Determine the [x, y] coordinate at the center of the cell enclosing the given text.  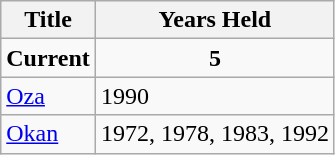
Oza [48, 96]
Okan [48, 134]
5 [214, 58]
Current [48, 58]
1990 [214, 96]
1972, 1978, 1983, 1992 [214, 134]
Years Held [214, 20]
Title [48, 20]
